Search for the cell housing the specified text and yield its [X, Y] center coordinate. 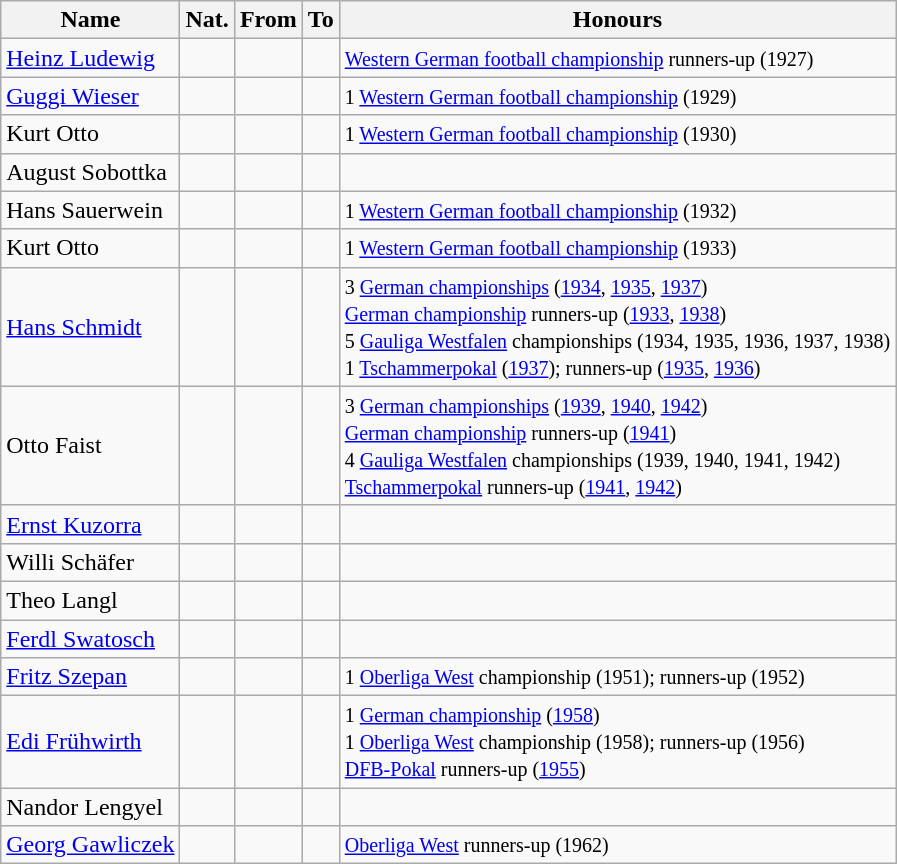
1 Oberliga West championship (1951); runners-up (1952) [618, 677]
1 Western German football championship (1929) [618, 96]
To [320, 20]
August Sobottka [90, 172]
Georg Gawliczek [90, 845]
Western German football championship runners-up (1927) [618, 58]
From [268, 20]
Otto Faist [90, 446]
Hans Schmidt [90, 326]
Fritz Szepan [90, 677]
1 Western German football championship (1933) [618, 248]
Hans Sauerwein [90, 210]
Ferdl Swatosch [90, 639]
Oberliga West runners-up (1962) [618, 845]
Name [90, 20]
Edi Frühwirth [90, 742]
1 Western German football championship (1930) [618, 134]
Honours [618, 20]
Theo Langl [90, 600]
Willi Schäfer [90, 562]
Nat. [207, 20]
Nandor Lengyel [90, 807]
1 Western German football championship (1932) [618, 210]
Ernst Kuzorra [90, 524]
1 German championship (1958)1 Oberliga West championship (1958); runners-up (1956)DFB-Pokal runners-up (1955) [618, 742]
Guggi Wieser [90, 96]
Heinz Ludewig [90, 58]
